Return [X, Y] of the center of cell containing provided text 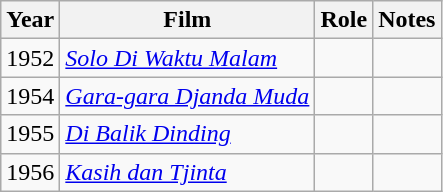
1952 [30, 58]
Solo Di Waktu Malam [188, 58]
Role [344, 20]
Gara-gara Djanda Muda [188, 96]
1954 [30, 96]
Kasih dan Tjinta [188, 172]
Film [188, 20]
Di Balik Dinding [188, 134]
Year [30, 20]
1956 [30, 172]
Notes [407, 20]
1955 [30, 134]
